For the text-containing cell, return its midpoint in [X, Y] coordinate format. 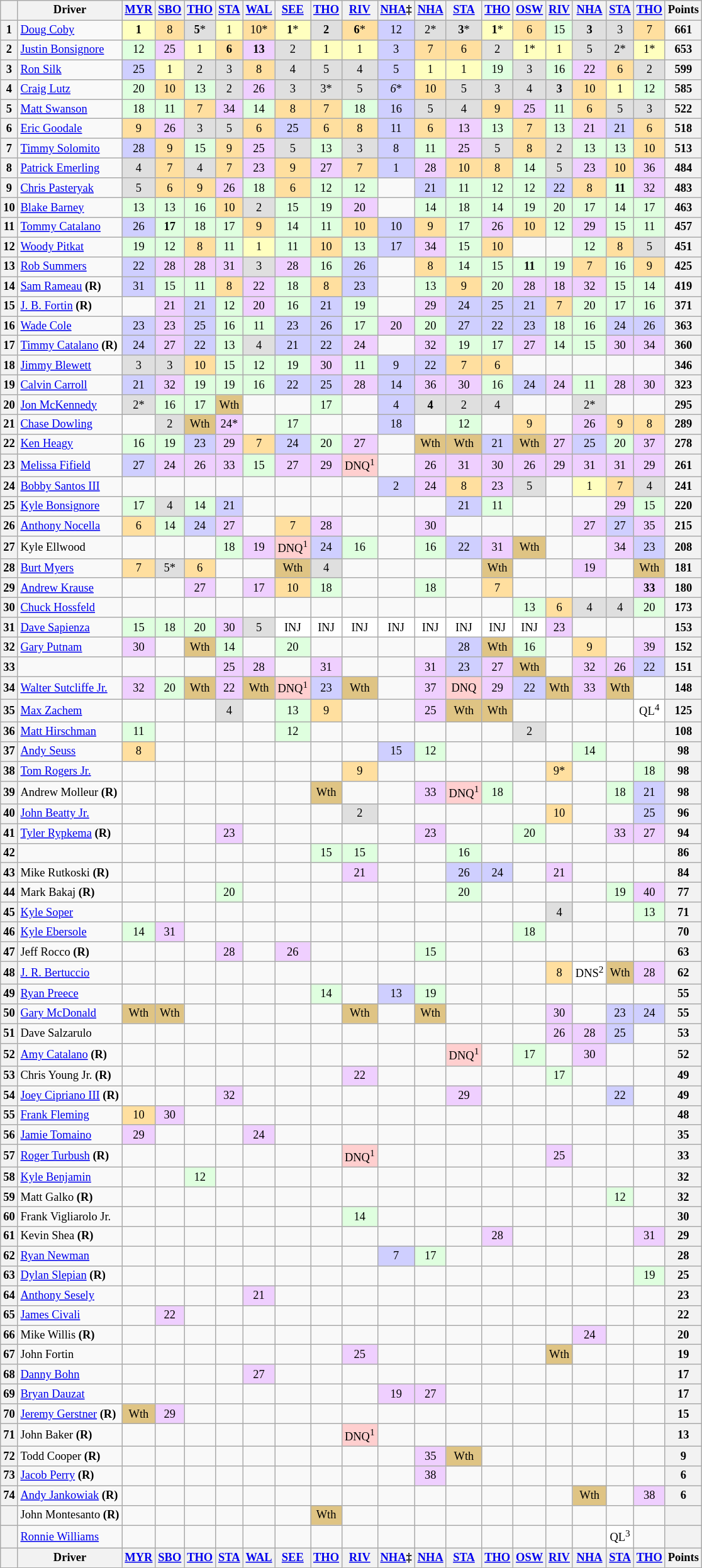
Kyle Benjamin [70, 1177]
77 [683, 893]
360 [683, 346]
323 [683, 385]
Roger Turbush (R) [70, 1156]
42 [9, 853]
Todd Cooper (R) [70, 1456]
153 [683, 627]
295 [683, 405]
Matt Swanson [70, 109]
64 [9, 1295]
44 [9, 893]
Dylan Slepian (R) [70, 1276]
68 [9, 1374]
47 [9, 952]
Ryan Newman [70, 1256]
261 [683, 465]
Chuck Hossfeld [70, 607]
Bryan Dauzat [70, 1394]
Kyle Soper [70, 912]
585 [683, 89]
Andy Jankowiak (R) [70, 1495]
425 [683, 267]
Blake Barney [70, 207]
Calvin Carroll [70, 385]
108 [683, 732]
69 [9, 1394]
278 [683, 444]
Jimmy Blewett [70, 366]
Mike Willis (R) [70, 1335]
220 [683, 507]
Bobby Santos III [70, 487]
Andy Seuss [70, 752]
208 [683, 547]
Gary McDonald [70, 1013]
Jeff Rocco (R) [70, 952]
65 [9, 1315]
Joey Cipriano III (R) [70, 1095]
96 [683, 814]
Anthony Sesely [70, 1295]
Rob Summers [70, 267]
653 [683, 50]
Doug Coby [70, 30]
50 [9, 1013]
73 [9, 1476]
522 [683, 109]
Andrew Molleur (R) [70, 793]
60 [9, 1217]
J. R. Bertuccio [70, 973]
Dave Sapienza [70, 627]
Tom Rogers Jr. [70, 771]
363 [683, 326]
148 [683, 688]
56 [9, 1135]
Ken Heagy [70, 444]
Matt Hirschman [70, 732]
84 [683, 873]
Ron Silk [70, 69]
Chris Pasteryak [70, 187]
Kyle Ellwood [70, 547]
24* [229, 425]
180 [683, 588]
Ronnie Williams [70, 1537]
Andrew Krause [70, 588]
57 [9, 1156]
Matt Galko (R) [70, 1197]
J. B. Fortin (R) [70, 306]
Burt Myers [70, 568]
QL4 [649, 711]
Tyler Rypkema (R) [70, 834]
289 [683, 425]
Wade Cole [70, 326]
181 [683, 568]
86 [683, 853]
Danny Bohn [70, 1374]
61 [9, 1236]
Kyle Ebersole [70, 932]
94 [683, 834]
Amy Catalano (R) [70, 1055]
463 [683, 207]
Gary Putnam [70, 648]
451 [683, 246]
483 [683, 187]
Melissa Fifield [70, 465]
Chris Young Jr. (R) [70, 1076]
419 [683, 287]
518 [683, 128]
513 [683, 148]
DNS2 [589, 973]
Eric Goodale [70, 128]
661 [683, 30]
74 [9, 1495]
Timmy Solomito [70, 148]
346 [683, 366]
59 [9, 1197]
54 [9, 1095]
371 [683, 306]
Kevin Shea (R) [70, 1236]
125 [683, 711]
Timmy Catalano (R) [70, 346]
41 [9, 834]
Chase Dowling [70, 425]
457 [683, 228]
43 [9, 873]
John Fortin [70, 1354]
Patrick Emerling [70, 168]
9* [560, 771]
John Baker (R) [70, 1435]
51 [9, 1034]
152 [683, 648]
215 [683, 526]
DNQ [464, 688]
599 [683, 69]
46 [9, 932]
Justin Bonsignore [70, 50]
58 [9, 1177]
Dave Salzarulo [70, 1034]
Frank Fleming [70, 1115]
Mark Bakaj (R) [70, 893]
173 [683, 607]
QL3 [620, 1537]
Jon McKennedy [70, 405]
Jeremy Gerstner (R) [70, 1413]
John Beatty Jr. [70, 814]
John Montesanto (R) [70, 1515]
Tommy Catalano [70, 228]
Frank Vigliarolo Jr. [70, 1217]
45 [9, 912]
Jacob Perry (R) [70, 1476]
Jamie Tomaino [70, 1135]
10* [259, 30]
Anthony Nocella [70, 526]
Ryan Preece [70, 995]
66 [9, 1335]
Sam Rameau (R) [70, 287]
Mike Rutkoski (R) [70, 873]
72 [9, 1456]
Max Zachem [70, 711]
67 [9, 1354]
151 [683, 666]
241 [683, 487]
James Civali [70, 1315]
Walter Sutcliffe Jr. [70, 688]
Woody Pitkat [70, 246]
Kyle Bonsignore [70, 507]
Craig Lutz [70, 89]
484 [683, 168]
